Pinpoint the cell where the given text exists, returning its (x, y) midpoint coordinate. 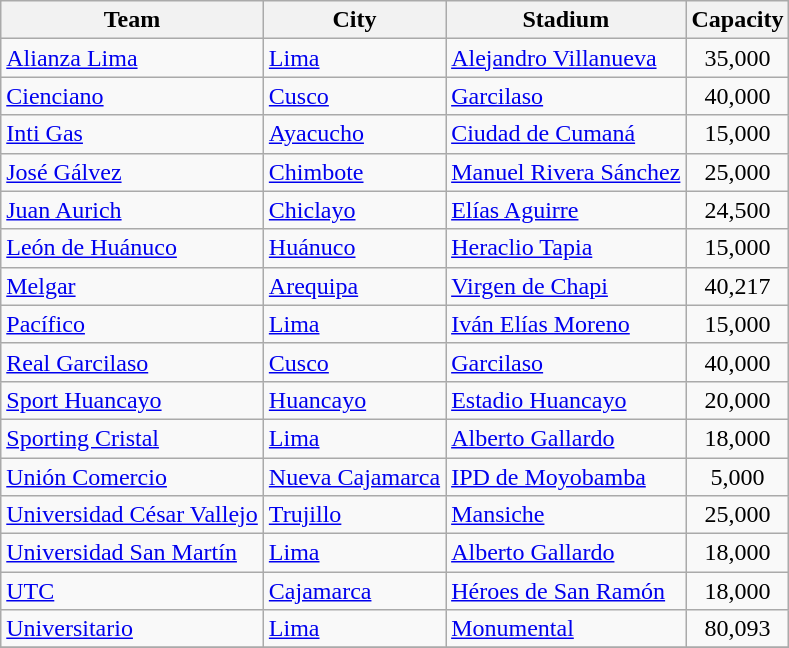
Melgar (132, 286)
Unión Comercio (132, 477)
Chimbote (354, 172)
Cajamarca (354, 591)
Virgen de Chapi (566, 286)
Sporting Cristal (132, 438)
Real Garcilaso (132, 362)
Huánuco (354, 248)
Pacífico (132, 324)
Universitario (132, 629)
Universidad César Vallejo (132, 515)
Chiclayo (354, 210)
Iván Elías Moreno (566, 324)
5,000 (738, 477)
León de Huánuco (132, 248)
Nueva Cajamarca (354, 477)
Trujillo (354, 515)
IPD de Moyobamba (566, 477)
Manuel Rivera Sánchez (566, 172)
Team (132, 20)
Cienciano (132, 96)
Ciudad de Cumaná (566, 134)
Heraclio Tapia (566, 248)
Héroes de San Ramón (566, 591)
Alianza Lima (132, 58)
José Gálvez (132, 172)
Arequipa (354, 286)
Universidad San Martín (132, 553)
Sport Huancayo (132, 400)
20,000 (738, 400)
Elías Aguirre (566, 210)
Alejandro Villanueva (566, 58)
80,093 (738, 629)
Mansiche (566, 515)
UTC (132, 591)
Inti Gas (132, 134)
Capacity (738, 20)
Huancayo (354, 400)
Juan Aurich (132, 210)
24,500 (738, 210)
35,000 (738, 58)
City (354, 20)
40,217 (738, 286)
Estadio Huancayo (566, 400)
Ayacucho (354, 134)
Monumental (566, 629)
Stadium (566, 20)
